Scan for the cell matching the given text and deliver its [x, y] coordinate at center. 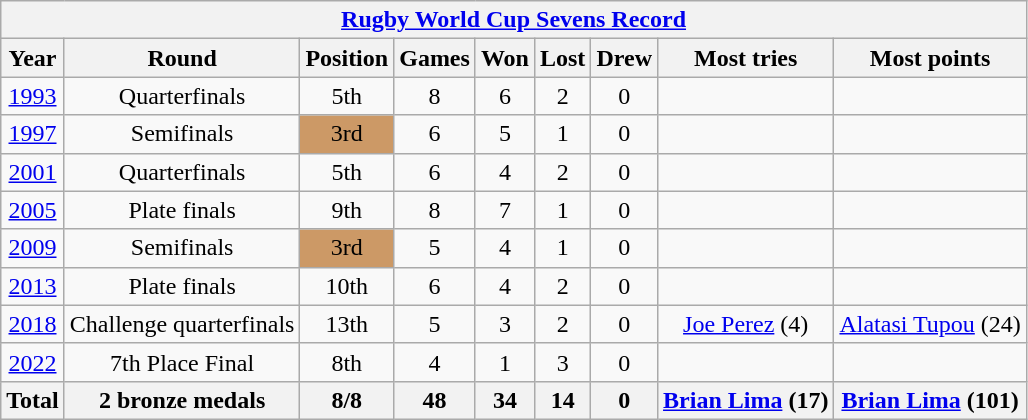
14 [562, 400]
Most tries [746, 58]
1997 [33, 134]
Year [33, 58]
13th [347, 324]
Challenge quarterfinals [182, 324]
Alatasi Tupou (24) [930, 324]
10th [347, 286]
Rugby World Cup Sevens Record [514, 20]
2013 [33, 286]
2022 [33, 362]
Brian Lima (101) [930, 400]
2005 [33, 210]
Total [33, 400]
Drew [624, 58]
2 bronze medals [182, 400]
2001 [33, 172]
8/8 [347, 400]
Brian Lima (17) [746, 400]
2009 [33, 248]
9th [347, 210]
34 [504, 400]
48 [435, 400]
Won [504, 58]
Lost [562, 58]
8th [347, 362]
7 [504, 210]
1993 [33, 96]
2018 [33, 324]
Joe Perez (4) [746, 324]
Most points [930, 58]
7th Place Final [182, 362]
Round [182, 58]
Position [347, 58]
Games [435, 58]
